Detect which cell encompasses the target text, then output its (X, Y) center coordinate. 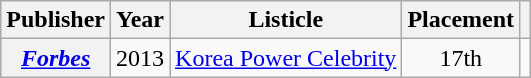
Listicle (286, 20)
17th (461, 58)
Forbes (56, 58)
Year (140, 20)
2013 (140, 58)
Placement (461, 20)
Publisher (56, 20)
Korea Power Celebrity (286, 58)
